For the text-containing cell, return its midpoint in (x, y) coordinate format. 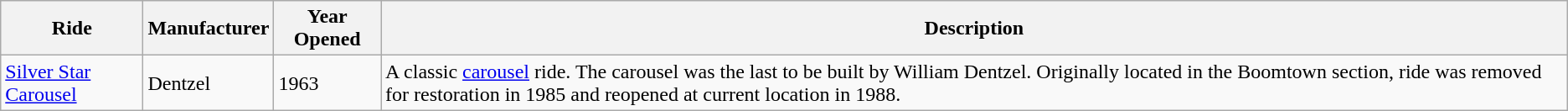
Ride (72, 29)
Year Opened (328, 29)
Dentzel (209, 82)
1963 (328, 82)
Silver Star Carousel (72, 82)
Manufacturer (209, 29)
Description (975, 29)
